Determine the (x, y) coordinate at the center of the cell enclosing the given text.  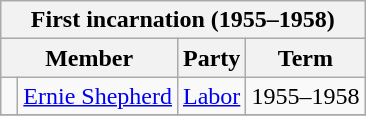
Party (211, 58)
Member (90, 58)
1955–1958 (306, 96)
Term (306, 58)
First incarnation (1955–1958) (183, 20)
Labor (211, 96)
Ernie Shepherd (98, 96)
